Provide the [x, y] coordinate of the cell's center where the given text is located.  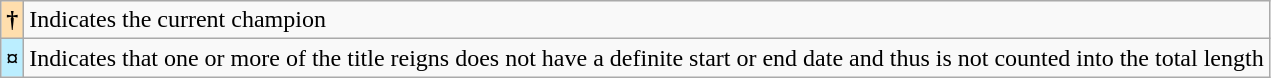
¤ [12, 58]
Indicates that one or more of the title reigns does not have a definite start or end date and thus is not counted into the total length [646, 58]
† [12, 20]
Indicates the current champion [646, 20]
